Identify which cell holds the provided text, then report its (x, y) central coordinate. 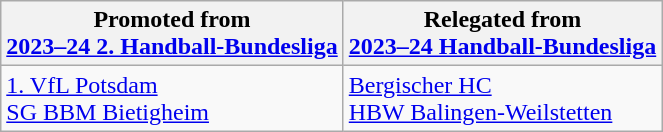
Promoted from2023–24 2. Handball-Bundesliga (172, 34)
1. VfL PotsdamSG BBM Bietigheim (172, 98)
Bergischer HCHBW Balingen-Weilstetten (502, 98)
Relegated from2023–24 Handball-Bundesliga (502, 34)
